Provide the (x, y) coordinate of the cell's center where the given text is located.  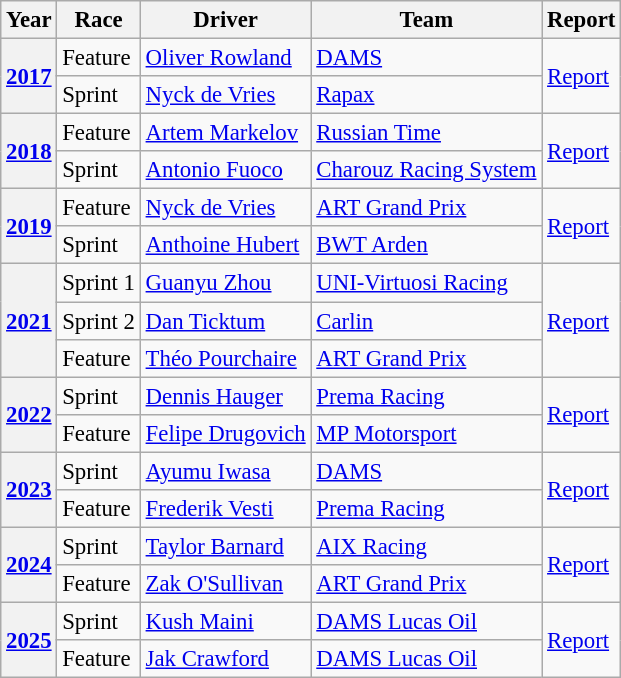
Antonio Fuoco (226, 170)
UNI-Virtuosi Racing (426, 283)
Russian Time (426, 133)
Race (98, 20)
Oliver Rowland (226, 58)
Frederik Vesti (226, 509)
MP Motorsport (426, 433)
2023 (29, 490)
2017 (29, 76)
Charouz Racing System (426, 170)
Carlin (426, 321)
Taylor Barnard (226, 546)
Jak Crawford (226, 659)
BWT Arden (426, 245)
2022 (29, 414)
2018 (29, 152)
2024 (29, 564)
Sprint 1 (98, 283)
Dan Ticktum (226, 321)
Team (426, 20)
AIX Racing (426, 546)
Guanyu Zhou (226, 283)
Rapax (426, 95)
Driver (226, 20)
Ayumu Iwasa (226, 471)
2021 (29, 320)
Kush Maini (226, 621)
2019 (29, 226)
Anthoine Hubert (226, 245)
Sprint 2 (98, 321)
Felipe Drugovich (226, 433)
Théo Pourchaire (226, 358)
Year (29, 20)
Artem Markelov (226, 133)
2025 (29, 640)
Dennis Hauger (226, 396)
Zak O'Sullivan (226, 584)
